Find where the given text appears and provide that cell's center as [X, Y] coordinate. 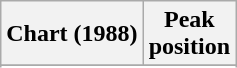
Chart (1988) [72, 34]
Peakposition [189, 34]
